Identify which cell holds the provided text, then report its (x, y) central coordinate. 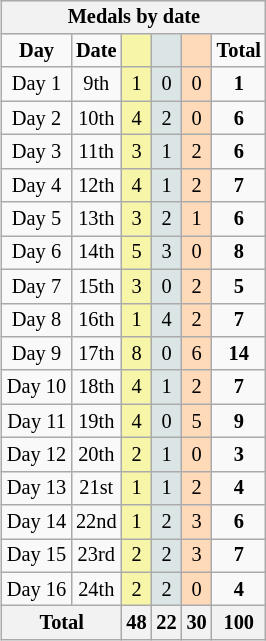
13th (96, 219)
22 (167, 623)
Day 16 (36, 589)
Day 8 (36, 320)
Day 5 (36, 219)
Day 11 (36, 421)
30 (197, 623)
23rd (96, 556)
11th (96, 152)
Day (36, 51)
22nd (96, 522)
12th (96, 185)
Day 7 (36, 286)
100 (239, 623)
48 (136, 623)
15th (96, 286)
24th (96, 589)
19th (96, 421)
14 (239, 354)
Day 1 (36, 84)
Day 3 (36, 152)
14th (96, 253)
Medals by date (134, 17)
Day 6 (36, 253)
17th (96, 354)
Day 4 (36, 185)
21st (96, 488)
9 (239, 421)
Day 15 (36, 556)
Day 2 (36, 118)
Date (96, 51)
Day 12 (36, 455)
10th (96, 118)
Day 13 (36, 488)
16th (96, 320)
Day 9 (36, 354)
20th (96, 455)
18th (96, 387)
Day 14 (36, 522)
9th (96, 84)
Day 10 (36, 387)
